Capture the cell that displays the provided text and extract its [x, y] central coordinate. 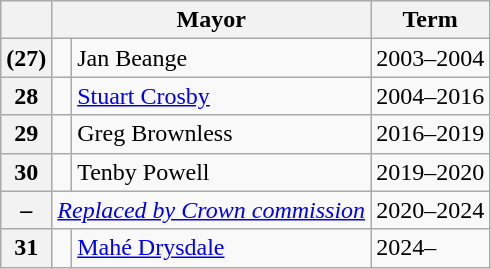
29 [26, 134]
2024– [430, 248]
Stuart Crosby [222, 96]
Mayor [212, 20]
31 [26, 248]
(27) [26, 58]
2016–2019 [430, 134]
2019–2020 [430, 172]
Term [430, 20]
Greg Brownless [222, 134]
2003–2004 [430, 58]
Jan Beange [222, 58]
Replaced by Crown commission [212, 210]
28 [26, 96]
30 [26, 172]
Mahé Drysdale [222, 248]
– [26, 210]
Tenby Powell [222, 172]
2004–2016 [430, 96]
2020–2024 [430, 210]
